Capture the cell that displays the provided text and extract its [X, Y] central coordinate. 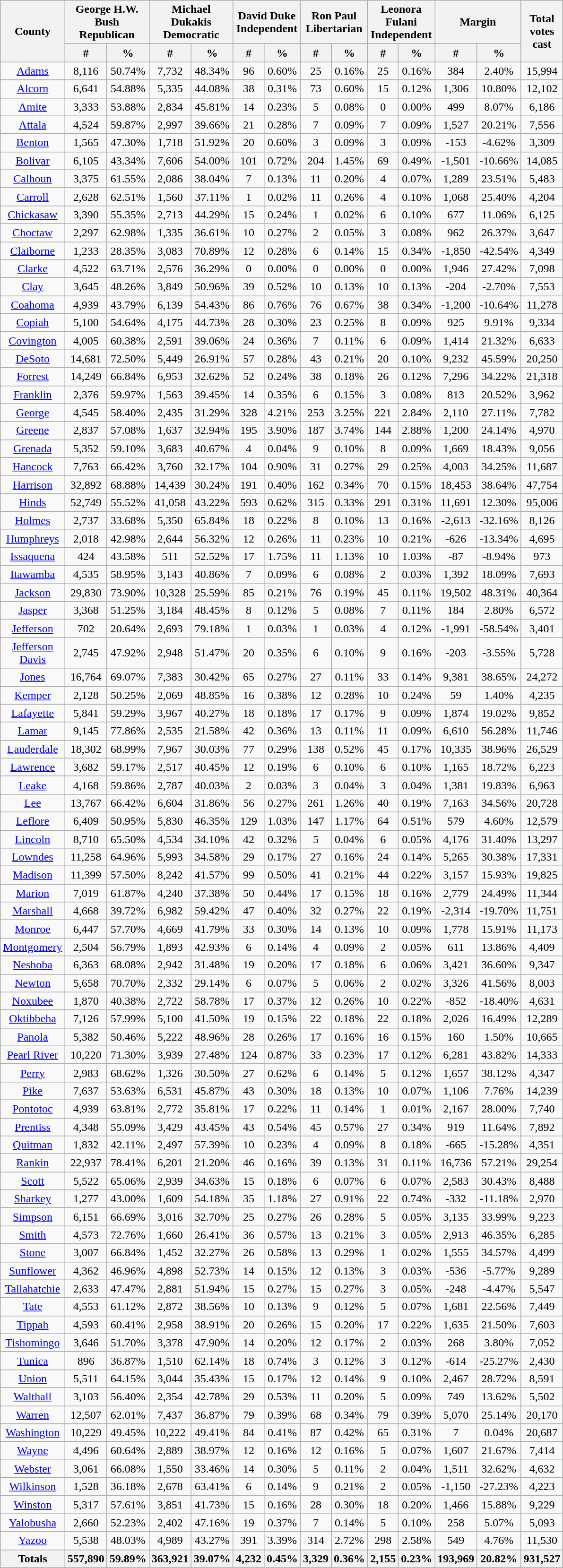
9,232 [456, 359]
31.40% [499, 839]
4,669 [170, 929]
20,687 [542, 1433]
193,969 [456, 1559]
2,332 [170, 983]
55.09% [128, 1127]
43.58% [128, 557]
2,834 [170, 107]
-332 [456, 1199]
43.00% [128, 1199]
6,610 [456, 731]
7,414 [542, 1451]
45.81% [212, 107]
52,749 [86, 502]
0.42% [350, 1433]
37.38% [212, 893]
1,335 [170, 233]
1,306 [456, 89]
4,898 [170, 1271]
-1,150 [456, 1487]
Warren [33, 1414]
19,825 [542, 875]
557,890 [86, 1559]
66.08% [128, 1469]
38.56% [212, 1307]
1,466 [456, 1505]
Stone [33, 1253]
3,760 [170, 466]
Newton [33, 983]
39.72% [128, 911]
21.50% [499, 1325]
1.50% [499, 1037]
6,285 [542, 1235]
53.63% [128, 1091]
59.89% [128, 1559]
Sharkey [33, 1199]
-32.16% [499, 520]
68.99% [128, 749]
5,382 [86, 1037]
6,531 [170, 1091]
1,660 [170, 1235]
41.73% [212, 1505]
55.52% [128, 502]
13.62% [499, 1396]
6,363 [86, 965]
43.27% [212, 1541]
2,435 [170, 413]
4,553 [86, 1307]
2,376 [86, 395]
42.11% [128, 1145]
47 [249, 911]
4,005 [86, 341]
5,993 [170, 857]
749 [456, 1396]
2,772 [170, 1109]
20.64% [128, 629]
33.68% [128, 520]
-5.77% [499, 1271]
-13.34% [499, 538]
3,135 [456, 1217]
77.86% [128, 731]
47.16% [212, 1523]
3,967 [170, 713]
1,510 [170, 1361]
1.75% [282, 557]
38.64% [499, 484]
0.41% [282, 1433]
0.45% [282, 1559]
43.45% [212, 1127]
25.14% [499, 1414]
46 [249, 1163]
Jones [33, 677]
2,026 [456, 1019]
4,351 [542, 1145]
6,105 [86, 161]
61.12% [128, 1307]
11.64% [499, 1127]
15.93% [499, 875]
30.42% [212, 677]
6,604 [170, 803]
16.49% [499, 1019]
2,678 [170, 1487]
2,069 [170, 695]
5.07% [499, 1523]
Copiah [33, 323]
5,335 [170, 89]
4,593 [86, 1325]
2,517 [170, 767]
0.76% [282, 305]
31.48% [212, 965]
1,946 [456, 269]
7,892 [542, 1127]
43.22% [212, 502]
1.26% [350, 803]
2.88% [417, 431]
6,409 [86, 821]
11,691 [456, 502]
1,452 [170, 1253]
702 [86, 629]
Smith [33, 1235]
14,333 [542, 1055]
4,522 [86, 269]
11,278 [542, 305]
14,681 [86, 359]
11,530 [542, 1541]
13.86% [499, 947]
30.50% [212, 1073]
32.70% [212, 1217]
9,229 [542, 1505]
7,967 [170, 749]
18.09% [499, 575]
4.60% [499, 821]
-25.27% [499, 1361]
30.03% [212, 749]
57.99% [128, 1019]
54.18% [212, 1199]
4,003 [456, 466]
56.40% [128, 1396]
15,994 [542, 71]
28.00% [499, 1109]
57.70% [128, 929]
4,632 [542, 1469]
52 [249, 377]
48.03% [128, 1541]
77 [249, 749]
38.91% [212, 1325]
4,240 [170, 893]
4,695 [542, 538]
Franklin [33, 395]
5,483 [542, 179]
8,591 [542, 1378]
43.34% [128, 161]
15.88% [499, 1505]
-665 [456, 1145]
1.17% [350, 821]
Leake [33, 785]
Issaquena [33, 557]
19,502 [456, 593]
Benton [33, 143]
Jefferson Davis [33, 653]
34.25% [499, 466]
48.31% [499, 593]
29,830 [86, 593]
147 [316, 821]
Leflore [33, 821]
70.70% [128, 983]
24,272 [542, 677]
2,086 [170, 179]
2,837 [86, 431]
195 [249, 431]
4,176 [456, 839]
40 [383, 803]
3.39% [282, 1541]
27.11% [499, 413]
49.45% [128, 1433]
9,289 [542, 1271]
253 [316, 413]
50.46% [128, 1037]
1.18% [282, 1199]
-18.40% [499, 1001]
87 [316, 1433]
44.73% [212, 323]
48.45% [212, 611]
Madison [33, 875]
Coahoma [33, 305]
1,657 [456, 1073]
68.88% [128, 484]
-1,501 [456, 161]
314 [316, 1541]
35 [249, 1199]
28.72% [499, 1378]
72.76% [128, 1235]
Wilkinson [33, 1487]
4,168 [86, 785]
Margin [478, 22]
7,098 [542, 269]
1,165 [456, 767]
5,449 [170, 359]
11,173 [542, 929]
5,350 [170, 520]
Lawrence [33, 767]
14,249 [86, 377]
3,421 [456, 965]
4,232 [249, 1559]
2,948 [170, 653]
0.87% [282, 1055]
2,297 [86, 233]
-203 [456, 653]
39.06% [212, 341]
2,576 [170, 269]
391 [249, 1541]
6,281 [456, 1055]
2.40% [499, 71]
62.98% [128, 233]
Winston [33, 1505]
-11.18% [499, 1199]
3,143 [170, 575]
Choctaw [33, 233]
2,583 [456, 1181]
Kemper [33, 695]
Marion [33, 893]
8,488 [542, 1181]
20,728 [542, 803]
0.72% [282, 161]
1,565 [86, 143]
124 [249, 1055]
-626 [456, 538]
43.82% [499, 1055]
40.38% [128, 1001]
Marshall [33, 911]
Lincoln [33, 839]
34.56% [499, 803]
44.29% [212, 215]
57 [249, 359]
4,347 [542, 1073]
Tishomingo [33, 1343]
2,155 [383, 1559]
Sunflower [33, 1271]
2,504 [86, 947]
65.06% [128, 1181]
64 [383, 821]
59.10% [128, 448]
2,644 [170, 538]
1,414 [456, 341]
3,849 [170, 287]
42.78% [212, 1396]
3,061 [86, 1469]
51.47% [212, 653]
Hinds [33, 502]
54.88% [128, 89]
Prentiss [33, 1127]
10,222 [170, 1433]
-4.62% [499, 143]
Covington [33, 341]
56.79% [128, 947]
Claiborne [33, 251]
Chickasaw [33, 215]
26.91% [212, 359]
2,660 [86, 1523]
5,222 [170, 1037]
12,102 [542, 89]
20.21% [499, 125]
0.32% [282, 839]
57.21% [499, 1163]
Clay [33, 287]
5,547 [542, 1289]
363,921 [170, 1559]
56 [249, 803]
60.38% [128, 341]
-87 [456, 557]
5,352 [86, 448]
34.22% [499, 377]
33.99% [499, 1217]
2,110 [456, 413]
-536 [456, 1271]
4,631 [542, 1001]
38.12% [499, 1073]
3,083 [170, 251]
19.02% [499, 713]
27.42% [499, 269]
7,732 [170, 71]
3,007 [86, 1253]
42.98% [128, 538]
62.01% [128, 1414]
Tate [33, 1307]
41.56% [499, 983]
5,728 [542, 653]
3,329 [316, 1559]
40,364 [542, 593]
549 [456, 1541]
204 [316, 161]
54.64% [128, 323]
23 [316, 323]
Grenada [33, 448]
4,204 [542, 197]
0.51% [417, 821]
Neshoba [33, 965]
Noxubee [33, 1001]
3,157 [456, 875]
39.45% [212, 395]
1,555 [456, 1253]
21 [249, 125]
41.79% [212, 929]
973 [542, 557]
Montgomery [33, 947]
9,223 [542, 1217]
David DukeIndependent [267, 22]
-4.47% [499, 1289]
26,529 [542, 749]
44 [383, 875]
593 [249, 502]
-1,991 [456, 629]
14,239 [542, 1091]
-10.66% [499, 161]
3.25% [350, 413]
Yalobusha [33, 1523]
10,229 [86, 1433]
13,297 [542, 839]
Totals [33, 1559]
32,892 [86, 484]
George H.W. BushRepublican [107, 22]
57.39% [212, 1145]
813 [456, 395]
51.94% [212, 1289]
65.50% [128, 839]
Union [33, 1378]
41.50% [212, 1019]
5,265 [456, 857]
579 [456, 821]
5,658 [86, 983]
38.96% [499, 749]
3.90% [282, 431]
56.32% [212, 538]
Perry [33, 1073]
61.55% [128, 179]
29.14% [212, 983]
79.18% [212, 629]
3,378 [170, 1343]
9,145 [86, 731]
29,254 [542, 1163]
57.50% [128, 875]
45.87% [212, 1091]
9.91% [499, 323]
40.67% [212, 448]
Scott [33, 1181]
2.72% [350, 1541]
0.44% [282, 893]
25.59% [212, 593]
21.20% [212, 1163]
Panola [33, 1037]
31.29% [212, 413]
-852 [456, 1001]
Pearl River [33, 1055]
4,535 [86, 575]
298 [383, 1541]
13,767 [86, 803]
-2,314 [456, 911]
424 [86, 557]
50.95% [128, 821]
-614 [456, 1361]
1.13% [350, 557]
45.59% [499, 359]
129 [249, 821]
5,841 [86, 713]
4,235 [542, 695]
1,527 [456, 125]
1,511 [456, 1469]
1,381 [456, 785]
931,527 [542, 1559]
0.01% [417, 1109]
59.42% [212, 911]
0.38% [282, 695]
1,637 [170, 431]
2,467 [456, 1378]
Tunica [33, 1361]
3,851 [170, 1505]
Total votes cast [542, 31]
4,524 [86, 125]
2,430 [542, 1361]
-204 [456, 287]
32.27% [212, 1253]
86 [249, 305]
70.89% [212, 251]
2,942 [170, 965]
County [33, 31]
268 [456, 1343]
7,553 [542, 287]
3,645 [86, 287]
41 [316, 875]
40.27% [212, 713]
611 [456, 947]
2,591 [170, 341]
2,745 [86, 653]
2,958 [170, 1325]
Quitman [33, 1145]
7,437 [170, 1414]
Tippah [33, 1325]
31.86% [212, 803]
17,331 [542, 857]
24.49% [499, 893]
3,309 [542, 143]
6,572 [542, 611]
3,103 [86, 1396]
3,016 [170, 1217]
4,499 [542, 1253]
Clarke [33, 269]
38.04% [212, 179]
-2.70% [499, 287]
Alcorn [33, 89]
2,872 [170, 1307]
4.21% [282, 413]
2,779 [456, 893]
9,056 [542, 448]
50.74% [128, 71]
11.06% [499, 215]
160 [456, 1037]
46.96% [128, 1271]
1,893 [170, 947]
50 [249, 893]
60.64% [128, 1451]
63.71% [128, 269]
3,044 [170, 1378]
Harrison [33, 484]
Forrest [33, 377]
35.81% [212, 1109]
78.41% [128, 1163]
0.54% [282, 1127]
10.80% [499, 89]
40.03% [212, 785]
1,669 [456, 448]
Jasper [33, 611]
1,326 [170, 1073]
Wayne [33, 1451]
3,326 [456, 983]
Walthall [33, 1396]
72.50% [128, 359]
30.24% [212, 484]
10,335 [456, 749]
5,830 [170, 821]
24.14% [499, 431]
53.88% [128, 107]
6,633 [542, 341]
20.82% [499, 1559]
-10.64% [499, 305]
37.11% [212, 197]
48.96% [212, 1037]
20.52% [499, 395]
499 [456, 107]
36.60% [499, 965]
1,607 [456, 1451]
Itawamba [33, 575]
58.78% [212, 1001]
2.80% [499, 611]
3,962 [542, 395]
511 [170, 557]
4,989 [170, 1541]
1,528 [86, 1487]
144 [383, 431]
5,522 [86, 1181]
1,550 [170, 1469]
3,646 [86, 1343]
Lowndes [33, 857]
35.43% [212, 1378]
21.58% [212, 731]
36 [249, 1235]
51.70% [128, 1343]
6,151 [86, 1217]
59.29% [128, 713]
59.97% [128, 395]
14,085 [542, 161]
2,787 [170, 785]
677 [456, 215]
54.00% [212, 161]
9,381 [456, 677]
34.58% [212, 857]
95,006 [542, 502]
George [33, 413]
-248 [456, 1289]
Greene [33, 431]
1,681 [456, 1307]
47.92% [128, 653]
30.38% [499, 857]
-27.23% [499, 1487]
2,693 [170, 629]
51.25% [128, 611]
8,242 [170, 875]
2,535 [170, 731]
Yazoo [33, 1541]
1,635 [456, 1325]
21.32% [499, 341]
Attala [33, 125]
12,289 [542, 1019]
47.90% [212, 1343]
4,545 [86, 413]
15.91% [499, 929]
9,334 [542, 323]
7,052 [542, 1343]
6,201 [170, 1163]
2,713 [170, 215]
1,778 [456, 929]
328 [249, 413]
57.61% [128, 1505]
3,683 [170, 448]
187 [316, 431]
Carroll [33, 197]
8,116 [86, 71]
1,563 [170, 395]
59.86% [128, 785]
4,349 [542, 251]
59 [456, 695]
84 [249, 1433]
60.41% [128, 1325]
8.07% [499, 107]
52.52% [212, 557]
0.33% [350, 502]
2,983 [86, 1073]
36.61% [212, 233]
61.87% [128, 893]
Oktibbeha [33, 1019]
2,722 [170, 1001]
71.30% [128, 1055]
34.10% [212, 839]
7,782 [542, 413]
896 [86, 1361]
8,003 [542, 983]
-58.54% [499, 629]
41.57% [212, 875]
49.41% [212, 1433]
3,682 [86, 767]
7,556 [542, 125]
42.93% [212, 947]
12,579 [542, 821]
Tallahatchie [33, 1289]
Holmes [33, 520]
51.92% [212, 143]
5,317 [86, 1505]
6,982 [170, 911]
-2,613 [456, 520]
-15.28% [499, 1145]
Monroe [33, 929]
11,746 [542, 731]
2,402 [170, 1523]
1,392 [456, 575]
7,383 [170, 677]
30.43% [499, 1181]
0.91% [350, 1199]
63.81% [128, 1109]
22,937 [86, 1163]
4,573 [86, 1235]
47.47% [128, 1289]
68 [316, 1414]
21.67% [499, 1451]
6,125 [542, 215]
5,511 [86, 1378]
962 [456, 233]
Lee [33, 803]
7.76% [499, 1091]
4,348 [86, 1127]
48.85% [212, 695]
1,832 [86, 1145]
-153 [456, 143]
21,318 [542, 377]
184 [456, 611]
6,447 [86, 929]
6,953 [170, 377]
3,390 [86, 215]
8,710 [86, 839]
1,560 [170, 197]
-3.55% [499, 653]
1,289 [456, 179]
2,633 [86, 1289]
4,668 [86, 911]
221 [383, 413]
41,058 [170, 502]
36.18% [128, 1487]
48.26% [128, 287]
104 [249, 466]
69 [383, 161]
4,409 [542, 947]
2,913 [456, 1235]
36.29% [212, 269]
23.51% [499, 179]
2,939 [170, 1181]
1,106 [456, 1091]
3,375 [86, 179]
4,534 [170, 839]
47.30% [128, 143]
7,449 [542, 1307]
16,736 [456, 1163]
48.34% [212, 71]
3.74% [350, 431]
8,126 [542, 520]
2,354 [170, 1396]
6,963 [542, 785]
0.50% [282, 875]
2,997 [170, 125]
43.79% [128, 305]
64.96% [128, 857]
2,128 [86, 695]
12.30% [499, 502]
56.28% [499, 731]
96 [249, 71]
3,647 [542, 233]
4.76% [499, 1541]
7,603 [542, 1325]
63.41% [212, 1487]
6,223 [542, 767]
10,220 [86, 1055]
Humphreys [33, 538]
162 [316, 484]
47,754 [542, 484]
6,139 [170, 305]
7,296 [456, 377]
Webster [33, 1469]
Washington [33, 1433]
58.95% [128, 575]
3,939 [170, 1055]
10,328 [170, 593]
2,018 [86, 538]
58.40% [128, 413]
2,167 [456, 1109]
50.96% [212, 287]
925 [456, 323]
70 [383, 484]
291 [383, 502]
52.23% [128, 1523]
20,170 [542, 1414]
4,970 [542, 431]
11,687 [542, 466]
38.97% [212, 1451]
Lamar [33, 731]
1.40% [499, 695]
Pike [33, 1091]
32.17% [212, 466]
Amite [33, 107]
85 [249, 593]
7,740 [542, 1109]
3,184 [170, 611]
0.67% [350, 305]
5,538 [86, 1541]
54.43% [212, 305]
4,175 [170, 323]
7,606 [170, 161]
68.08% [128, 965]
Leonora FulaniIndependent [401, 22]
57.08% [128, 431]
2,497 [170, 1145]
66.69% [128, 1217]
59.87% [128, 125]
9,347 [542, 965]
1.45% [350, 161]
1,874 [456, 713]
25.40% [499, 197]
7,019 [86, 893]
Rankin [33, 1163]
16,764 [86, 677]
2.58% [417, 1541]
7,163 [456, 803]
7,763 [86, 466]
18,302 [86, 749]
Jackson [33, 593]
28.35% [128, 251]
DeSoto [33, 359]
1,277 [86, 1199]
2,737 [86, 520]
20,250 [542, 359]
Ron PaulLibertarian [334, 22]
32.94% [212, 431]
73.90% [128, 593]
14,439 [170, 484]
59.17% [128, 767]
3.80% [499, 1343]
12,507 [86, 1414]
5,070 [456, 1414]
3,429 [170, 1127]
261 [316, 803]
73 [316, 89]
11,399 [86, 875]
1,609 [170, 1199]
11,258 [86, 857]
62.14% [212, 1361]
64.15% [128, 1378]
39.07% [212, 1559]
2,881 [170, 1289]
26.37% [499, 233]
1,233 [86, 251]
33.46% [212, 1469]
101 [249, 161]
99 [249, 875]
0.53% [282, 1396]
18.72% [499, 767]
Calhoun [33, 179]
2,889 [170, 1451]
919 [456, 1127]
65.84% [212, 520]
Lafayette [33, 713]
6,641 [86, 89]
1,870 [86, 1001]
2,970 [542, 1199]
Lauderdale [33, 749]
Hancock [33, 466]
19.83% [499, 785]
1,200 [456, 431]
32 [316, 911]
1,718 [170, 143]
7,637 [86, 1091]
-19.70% [499, 911]
52.73% [212, 1271]
315 [316, 502]
11,751 [542, 911]
-42.54% [499, 251]
1,068 [456, 197]
Jefferson [33, 629]
34.63% [212, 1181]
40.45% [212, 767]
Bolivar [33, 161]
18,453 [456, 484]
Adams [33, 71]
18.43% [499, 448]
191 [249, 484]
2,628 [86, 197]
Pontotoc [33, 1109]
44.08% [212, 89]
27.48% [212, 1055]
2.84% [417, 413]
10,665 [542, 1037]
50.25% [128, 695]
258 [456, 1523]
5,502 [542, 1396]
7,693 [542, 575]
22.56% [499, 1307]
38.65% [499, 677]
6,186 [542, 107]
39.66% [212, 125]
0.90% [282, 466]
-8.94% [499, 557]
4,223 [542, 1487]
69.07% [128, 677]
34.57% [499, 1253]
3,368 [86, 611]
62.51% [128, 197]
4,362 [86, 1271]
3,401 [542, 629]
11,344 [542, 893]
4,496 [86, 1451]
5,093 [542, 1523]
384 [456, 71]
3,333 [86, 107]
-1,200 [456, 305]
40.86% [212, 575]
Michael DukakisDemocratic [191, 22]
9,852 [542, 713]
0.58% [282, 1253]
68.62% [128, 1073]
0.49% [417, 161]
Simpson [33, 1217]
-1,850 [456, 251]
55.35% [128, 215]
7,126 [86, 1019]
26.41% [212, 1235]
138 [316, 749]
